Determine the [x, y] coordinate at the center of the cell enclosing the given text.  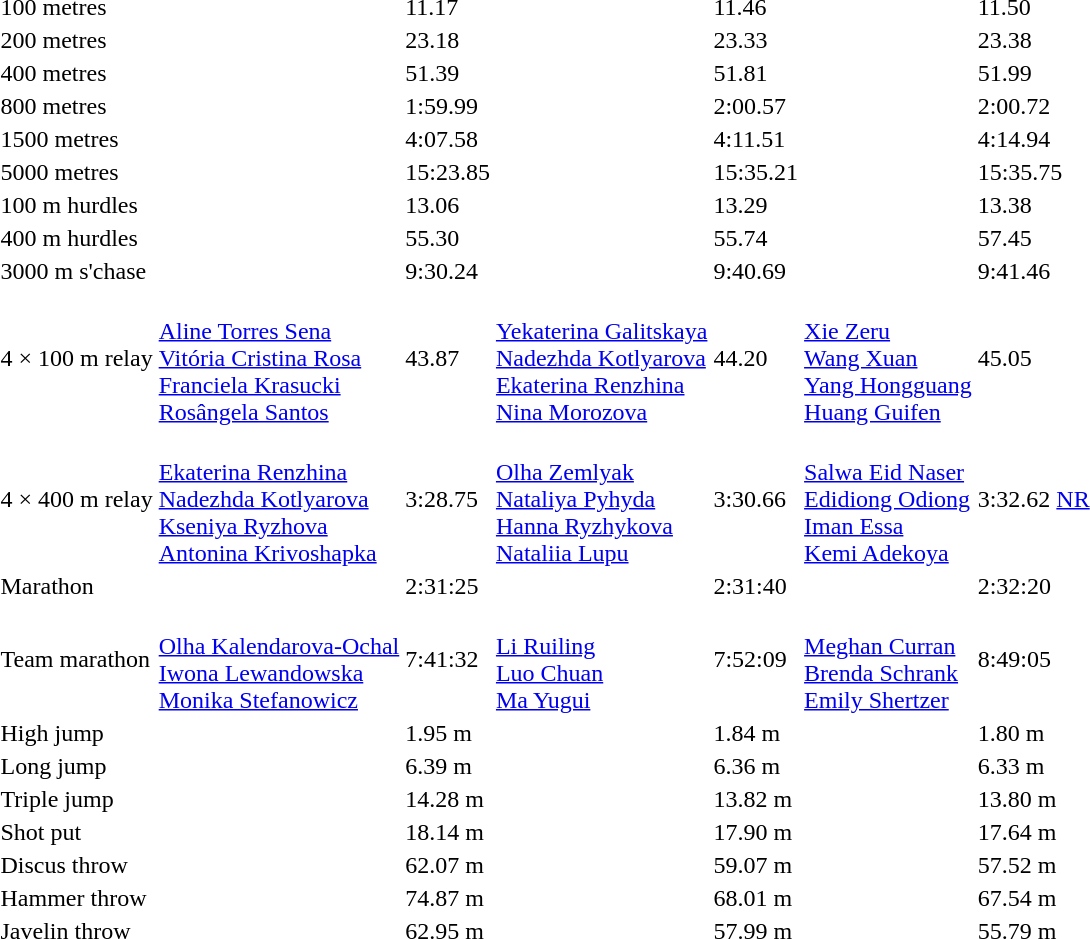
Meghan CurranBrenda SchrankEmily Shertzer [888, 660]
6.36 m [756, 766]
Olha ZemlyakNataliya PyhydaHanna RyzhykovaNataliia Lupu [601, 499]
1:59.99 [448, 106]
3:28.75 [448, 499]
Salwa Eid NaserEdidiong OdiongIman EssaKemi Adekoya [888, 499]
2:31:25 [448, 586]
62.07 m [448, 865]
15:23.85 [448, 172]
55.74 [756, 238]
55.30 [448, 238]
6.39 m [448, 766]
2:31:40 [756, 586]
1.84 m [756, 733]
59.07 m [756, 865]
Li RuilingLuo ChuanMa Yugui [601, 660]
13.29 [756, 205]
Aline Torres SenaVitória Cristina RosaFranciela KrasuckiRosângela Santos [279, 358]
Yekaterina GalitskayaNadezhda KotlyarovaEkaterina RenzhinaNina Morozova [601, 358]
Ekaterina RenzhinaNadezhda KotlyarovaKseniya RyzhovaAntonina Krivoshapka [279, 499]
13.06 [448, 205]
Olha Kalendarova-OchalIwona LewandowskaMonika Stefanowicz [279, 660]
15:35.21 [756, 172]
44.20 [756, 358]
17.90 m [756, 832]
14.28 m [448, 799]
51.81 [756, 73]
2:00.57 [756, 106]
4:11.51 [756, 139]
9:40.69 [756, 271]
Xie ZeruWang XuanYang HongguangHuang Guifen [888, 358]
7:52:09 [756, 660]
68.01 m [756, 898]
4:07.58 [448, 139]
13.82 m [756, 799]
43.87 [448, 358]
23.33 [756, 40]
51.39 [448, 73]
18.14 m [448, 832]
3:30.66 [756, 499]
74.87 m [448, 898]
9:30.24 [448, 271]
1.95 m [448, 733]
23.18 [448, 40]
7:41:32 [448, 660]
